Locate the cell with the specified text and output its (X, Y) center coordinate. 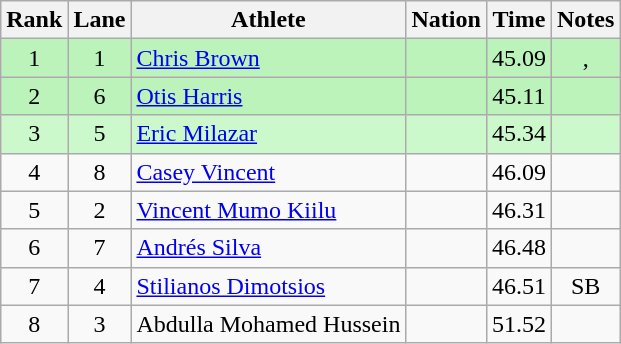
Chris Brown (268, 58)
SB (585, 286)
45.11 (518, 96)
Casey Vincent (268, 172)
Otis Harris (268, 96)
Stilianos Dimotsios (268, 286)
Andrés Silva (268, 248)
Rank (34, 20)
45.34 (518, 134)
, (585, 58)
46.51 (518, 286)
Time (518, 20)
Athlete (268, 20)
46.48 (518, 248)
Abdulla Mohamed Hussein (268, 324)
Lane (100, 20)
45.09 (518, 58)
Eric Milazar (268, 134)
Notes (585, 20)
Nation (446, 20)
51.52 (518, 324)
Vincent Mumo Kiilu (268, 210)
46.09 (518, 172)
46.31 (518, 210)
